Return the (x, y) coordinate for the center point of the cell that contains the specified text.  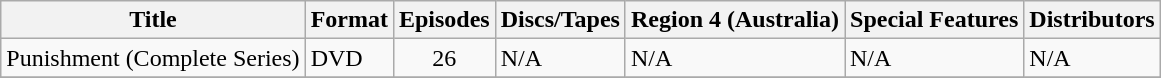
Punishment (Complete Series) (153, 58)
26 (444, 58)
Special Features (934, 20)
Distributors (1092, 20)
Episodes (444, 20)
Region 4 (Australia) (734, 20)
Format (349, 20)
DVD (349, 58)
Title (153, 20)
Discs/Tapes (560, 20)
